Determine the [x, y] coordinate at the center of the cell enclosing the given text.  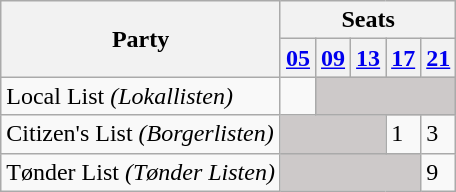
9 [438, 172]
Party [141, 39]
Citizen's List (Borgerlisten) [141, 134]
3 [438, 134]
Local List (Lokallisten) [141, 96]
1 [404, 134]
Seats [368, 20]
21 [438, 58]
13 [368, 58]
05 [298, 58]
17 [404, 58]
Tønder List (Tønder Listen) [141, 172]
09 [334, 58]
